Locate the cell with the specified text and output its (x, y) center coordinate. 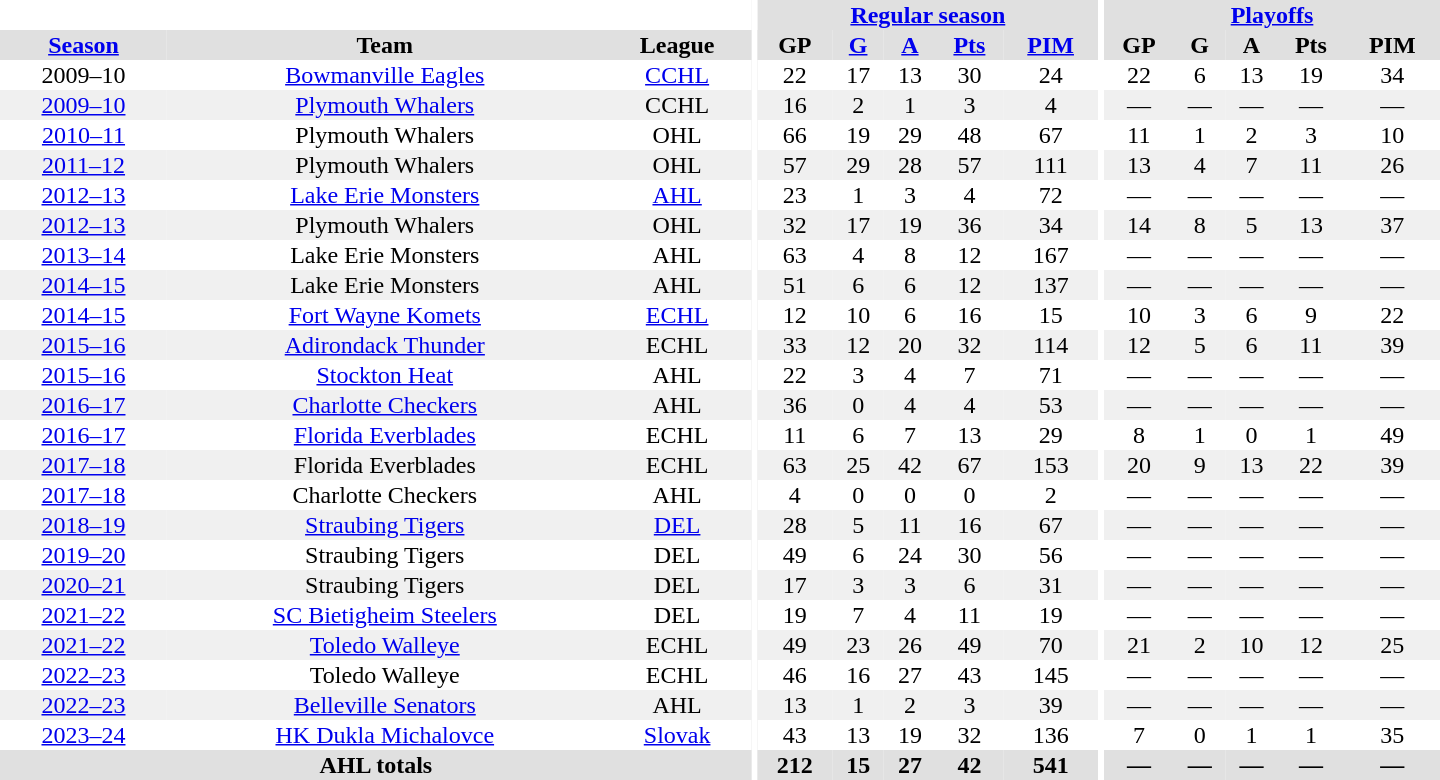
Playoffs (1272, 15)
56 (1050, 555)
2019–20 (84, 555)
2018–19 (84, 525)
137 (1050, 285)
2020–21 (84, 585)
46 (794, 675)
League (678, 45)
Bowmanville Eagles (385, 75)
Fort Wayne Komets (385, 315)
51 (794, 285)
71 (1050, 375)
SC Bietigheim Steelers (385, 615)
2011–12 (84, 165)
212 (794, 765)
2013–14 (84, 255)
53 (1050, 405)
37 (1392, 225)
Stockton Heat (385, 375)
111 (1050, 165)
Regular season (928, 15)
541 (1050, 765)
167 (1050, 255)
145 (1050, 675)
21 (1139, 645)
HK Dukla Michalovce (385, 735)
Slovak (678, 735)
Belleville Senators (385, 705)
2010–11 (84, 135)
35 (1392, 735)
AHL totals (376, 765)
Season (84, 45)
66 (794, 135)
70 (1050, 645)
2023–24 (84, 735)
153 (1050, 465)
114 (1050, 345)
31 (1050, 585)
14 (1139, 225)
136 (1050, 735)
48 (970, 135)
33 (794, 345)
Team (385, 45)
72 (1050, 195)
Adirondack Thunder (385, 345)
